Find where the given text appears and provide that cell's center as (x, y) coordinate. 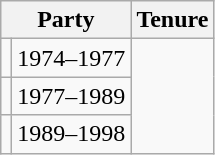
Tenure (172, 20)
Party (66, 20)
1974–1977 (72, 58)
1989–1998 (72, 134)
1977–1989 (72, 96)
